Determine the (x, y) coordinate at the center of the cell enclosing the given text.  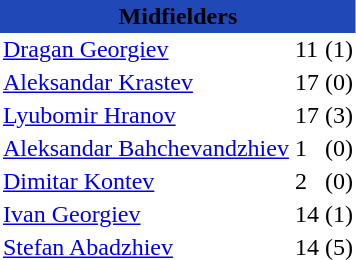
Lyubomir Hranov (146, 116)
Aleksandar Bahchevandzhiev (146, 148)
2 (307, 182)
14 (307, 214)
(3) (339, 116)
1 (307, 148)
Midfielders (178, 16)
Ivan Georgiev (146, 214)
Dragan Georgiev (146, 50)
Aleksandar Krastev (146, 82)
Dimitar Kontev (146, 182)
11 (307, 50)
